Return [X, Y] of the center of cell containing provided text 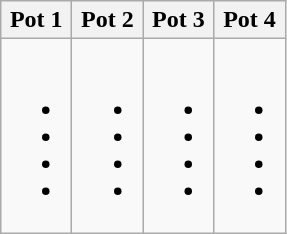
Pot 3 [178, 20]
Pot 4 [250, 20]
Pot 2 [108, 20]
Pot 1 [36, 20]
